Detect which cell encompasses the target text, then output its (x, y) center coordinate. 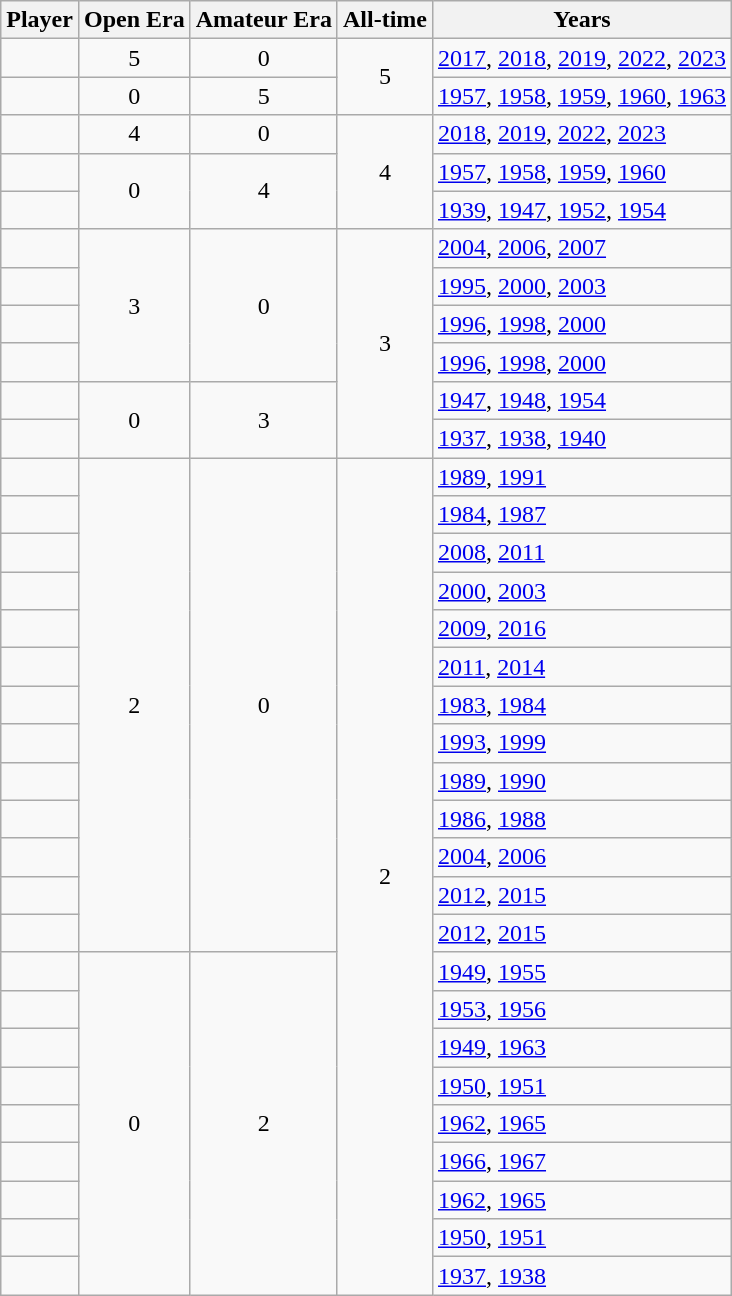
Years (582, 20)
1949, 1955 (582, 971)
1949, 1963 (582, 1047)
Amateur Era (264, 20)
1993, 1999 (582, 743)
1947, 1948, 1954 (582, 400)
1986, 1988 (582, 819)
1937, 1938, 1940 (582, 438)
1995, 2000, 2003 (582, 286)
2004, 2006 (582, 857)
1983, 1984 (582, 705)
1937, 1938 (582, 1276)
1953, 1956 (582, 1009)
2017, 2018, 2019, 2022, 2023 (582, 58)
1989, 1991 (582, 477)
1957, 1958, 1959, 1960, 1963 (582, 96)
Open Era (134, 20)
1957, 1958, 1959, 1960 (582, 172)
1984, 1987 (582, 515)
1966, 1967 (582, 1162)
2004, 2006, 2007 (582, 248)
2011, 2014 (582, 667)
Player (40, 20)
1939, 1947, 1952, 1954 (582, 210)
2000, 2003 (582, 591)
1989, 1990 (582, 781)
2009, 2016 (582, 629)
2018, 2019, 2022, 2023 (582, 134)
2008, 2011 (582, 553)
All-time (384, 20)
